Locate the cell with the specified text and output its (X, Y) center coordinate. 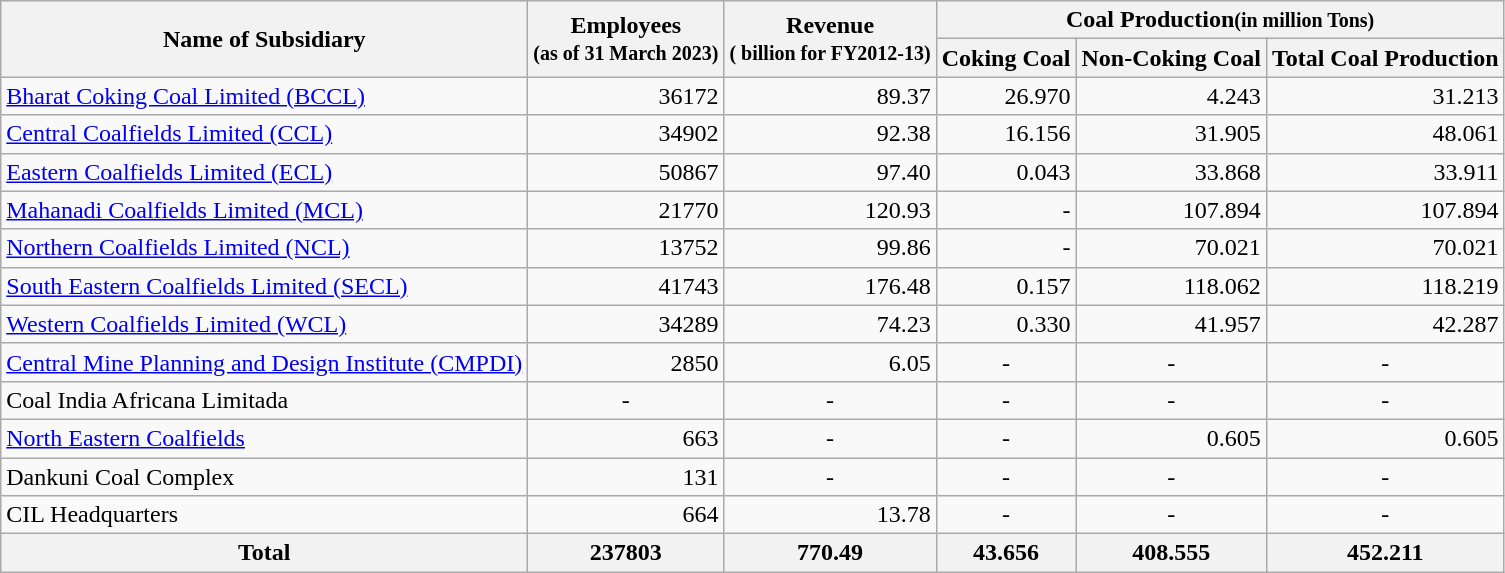
31.213 (1385, 96)
Mahanadi Coalfields Limited (MCL) (264, 210)
Northern Coalfields Limited (NCL) (264, 248)
Western Coalfields Limited (WCL) (264, 324)
Coking Coal (1006, 58)
Bharat Coking Coal Limited (BCCL) (264, 96)
34289 (626, 324)
Coal Production(in million Tons) (1220, 20)
92.38 (830, 134)
Dankuni Coal Complex (264, 477)
South Eastern Coalfields Limited (SECL) (264, 286)
118.219 (1385, 286)
452.211 (1385, 553)
89.37 (830, 96)
16.156 (1006, 134)
Central Coalfields Limited (CCL) (264, 134)
Name of Subsidiary (264, 39)
Total (264, 553)
31.905 (1171, 134)
Coal India Africana Limitada (264, 400)
43.656 (1006, 553)
42.287 (1385, 324)
Eastern Coalfields Limited (ECL) (264, 172)
770.49 (830, 553)
34902 (626, 134)
48.061 (1385, 134)
50867 (626, 172)
13752 (626, 248)
CIL Headquarters (264, 515)
97.40 (830, 172)
120.93 (830, 210)
33.911 (1385, 172)
2850 (626, 362)
4.243 (1171, 96)
21770 (626, 210)
41.957 (1171, 324)
74.23 (830, 324)
41743 (626, 286)
Central Mine Planning and Design Institute (CMPDI) (264, 362)
0.157 (1006, 286)
Total Coal Production (1385, 58)
663 (626, 438)
13.78 (830, 515)
North Eastern Coalfields (264, 438)
Non-Coking Coal (1171, 58)
237803 (626, 553)
36172 (626, 96)
6.05 (830, 362)
Revenue( billion for FY2012-13) (830, 39)
99.86 (830, 248)
118.062 (1171, 286)
0.043 (1006, 172)
33.868 (1171, 172)
664 (626, 515)
131 (626, 477)
176.48 (830, 286)
Employees(as of 31 March 2023) (626, 39)
408.555 (1171, 553)
26.970 (1006, 96)
0.330 (1006, 324)
